Identify which cell holds the provided text, then report its [X, Y] central coordinate. 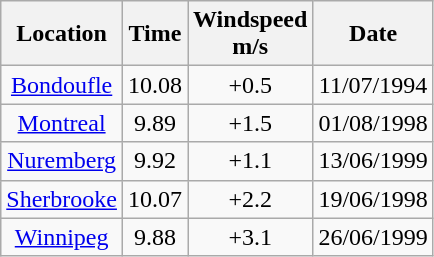
10.07 [154, 199]
Windspeedm/s [250, 34]
9.89 [154, 123]
11/07/1994 [373, 85]
Location [62, 34]
01/08/1998 [373, 123]
26/06/1999 [373, 237]
Nuremberg [62, 161]
9.88 [154, 237]
10.08 [154, 85]
+0.5 [250, 85]
Sherbrooke [62, 199]
13/06/1999 [373, 161]
Time [154, 34]
+1.1 [250, 161]
9.92 [154, 161]
+2.2 [250, 199]
+1.5 [250, 123]
Winnipeg [62, 237]
19/06/1998 [373, 199]
Montreal [62, 123]
Date [373, 34]
Bondoufle [62, 85]
+3.1 [250, 237]
